Provide the (x, y) coordinate of the cell's center where the given text is located.  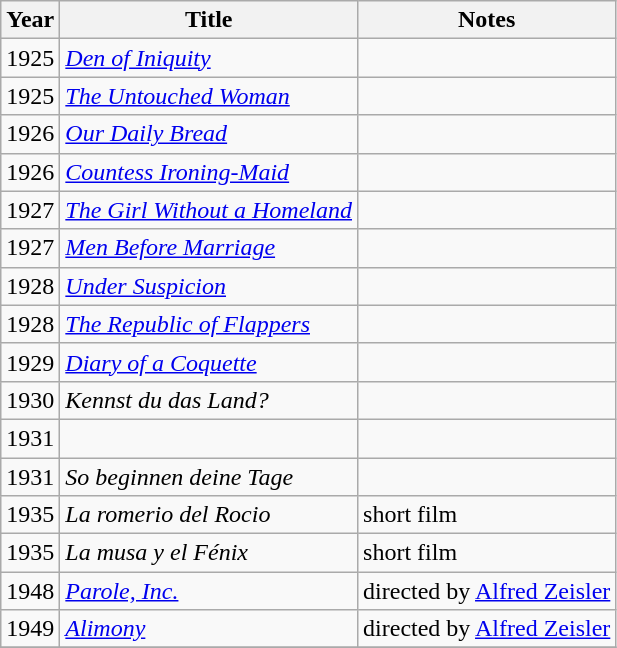
1929 (30, 362)
1949 (30, 629)
Our Daily Bread (209, 134)
Kennst du das Land? (209, 400)
The Untouched Woman (209, 96)
La romerio del Rocio (209, 515)
Men Before Marriage (209, 248)
Notes (487, 20)
So beginnen deine Tage (209, 477)
Den of Iniquity (209, 58)
Title (209, 20)
Alimony (209, 629)
The Girl Without a Homeland (209, 210)
Parole, Inc. (209, 591)
Countess Ironing-Maid (209, 172)
La musa y el Fénix (209, 553)
1948 (30, 591)
Under Suspicion (209, 286)
1930 (30, 400)
Year (30, 20)
Diary of a Coquette (209, 362)
The Republic of Flappers (209, 324)
